Determine the [x, y] coordinate at the center of the cell enclosing the given text.  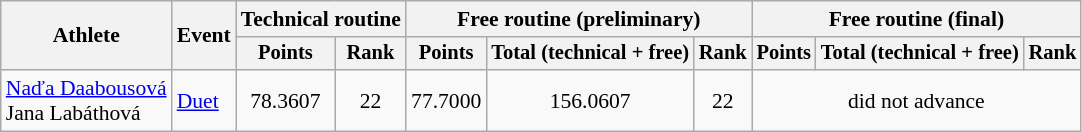
Free routine (preliminary) [579, 19]
Event [204, 36]
Free routine (final) [917, 19]
78.3607 [286, 100]
did not advance [917, 100]
77.7000 [446, 100]
Athlete [86, 36]
Duet [204, 100]
Naďa DaabousováJana Labáthová [86, 100]
156.0607 [590, 100]
Technical routine [321, 19]
